Output the [x, y] coordinate of the center of the cell containing the given text.  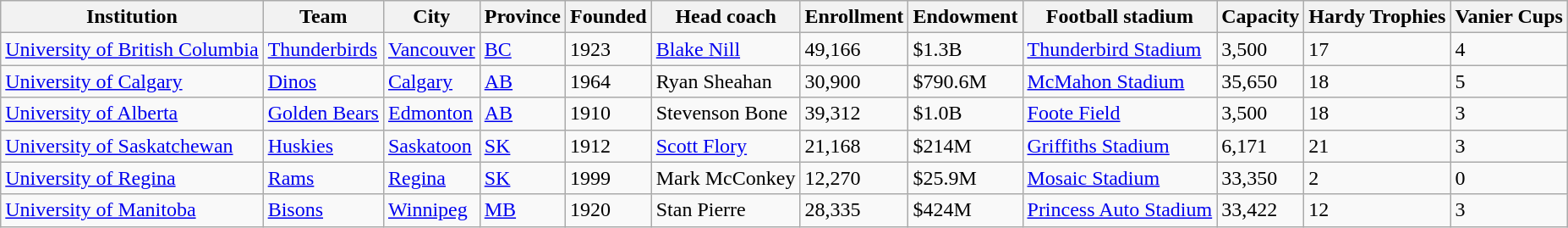
4 [1509, 49]
Edmonton [431, 114]
21,168 [854, 146]
University of Saskatchewan [132, 146]
Stan Pierre [726, 210]
Vanier Cups [1509, 17]
Province [523, 17]
McMahon Stadium [1120, 81]
49,166 [854, 49]
Calgary [431, 81]
$214M [966, 146]
Bisons [323, 210]
University of Manitoba [132, 210]
1910 [608, 114]
Football stadium [1120, 17]
Princess Auto Stadium [1120, 210]
Team [323, 17]
Foote Field [1120, 114]
Huskies [323, 146]
University of Calgary [132, 81]
Stevenson Bone [726, 114]
Saskatoon [431, 146]
1964 [608, 81]
Ryan Sheahan [726, 81]
$25.9M [966, 178]
University of Alberta [132, 114]
$424M [966, 210]
University of British Columbia [132, 49]
1912 [608, 146]
Golden Bears [323, 114]
0 [1509, 178]
Rams [323, 178]
Endowment [966, 17]
Institution [132, 17]
BC [523, 49]
1999 [608, 178]
33,422 [1260, 210]
30,900 [854, 81]
Thunderbirds [323, 49]
Winnipeg [431, 210]
Thunderbird Stadium [1120, 49]
$1.0B [966, 114]
Griffiths Stadium [1120, 146]
City [431, 17]
Scott Flory [726, 146]
$1.3B [966, 49]
$790.6M [966, 81]
39,312 [854, 114]
12,270 [854, 178]
6,171 [1260, 146]
Dinos [323, 81]
2 [1377, 178]
Founded [608, 17]
12 [1377, 210]
5 [1509, 81]
33,350 [1260, 178]
1920 [608, 210]
17 [1377, 49]
Enrollment [854, 17]
35,650 [1260, 81]
28,335 [854, 210]
Mosaic Stadium [1120, 178]
Blake Nill [726, 49]
Mark McConkey [726, 178]
Hardy Trophies [1377, 17]
Regina [431, 178]
MB [523, 210]
Head coach [726, 17]
University of Regina [132, 178]
Capacity [1260, 17]
Vancouver [431, 49]
21 [1377, 146]
1923 [608, 49]
